For the text-containing cell, return its midpoint in (X, Y) coordinate format. 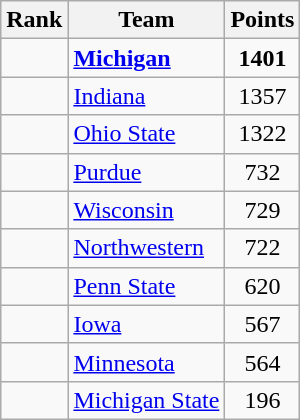
564 (262, 362)
Penn State (146, 286)
Purdue (146, 172)
620 (262, 286)
Minnesota (146, 362)
Ohio State (146, 134)
Team (146, 20)
Michigan (146, 58)
Points (262, 20)
567 (262, 324)
Rank (34, 20)
Iowa (146, 324)
1322 (262, 134)
1357 (262, 96)
722 (262, 248)
Northwestern (146, 248)
729 (262, 210)
1401 (262, 58)
732 (262, 172)
Michigan State (146, 400)
Wisconsin (146, 210)
Indiana (146, 96)
196 (262, 400)
